Determine the (x, y) coordinate at the center of the cell enclosing the given text.  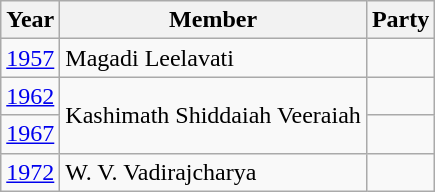
Magadi Leelavati (214, 58)
1967 (30, 134)
Year (30, 20)
1972 (30, 172)
Party (400, 20)
1962 (30, 96)
Kashimath Shiddaiah Veeraiah (214, 115)
W. V. Vadirajcharya (214, 172)
Member (214, 20)
1957 (30, 58)
